Extract the [x, y] coordinate from the center of the cell holding the provided text.  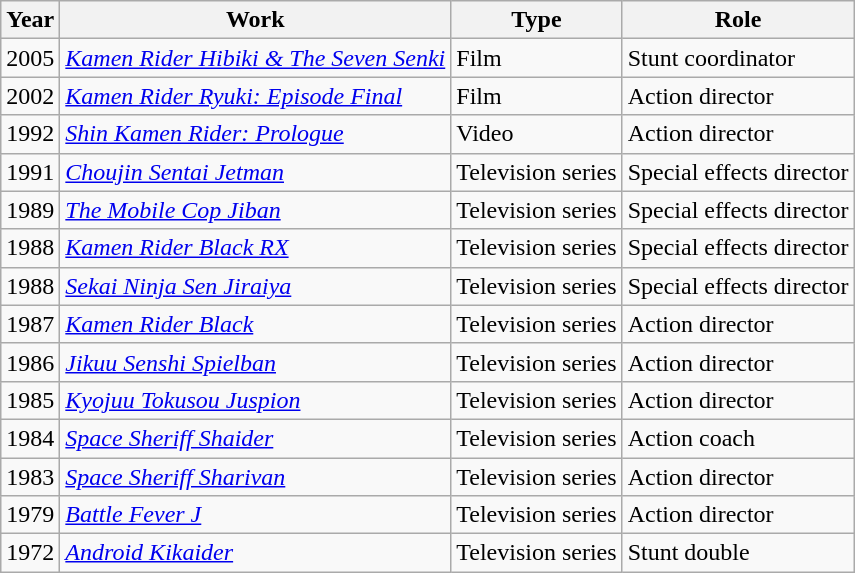
Kamen Rider Black RX [256, 248]
Choujin Sentai Jetman [256, 172]
Action coach [738, 438]
Role [738, 20]
1991 [30, 172]
1972 [30, 553]
Shin Kamen Rider: Prologue [256, 134]
Space Sheriff Sharivan [256, 477]
Type [536, 20]
1979 [30, 515]
Battle Fever J [256, 515]
1989 [30, 210]
Kamen Rider Black [256, 324]
Android Kikaider [256, 553]
The Mobile Cop Jiban [256, 210]
Kyojuu Tokusou Juspion [256, 400]
2005 [30, 58]
1985 [30, 400]
Kamen Rider Hibiki & The Seven Senki [256, 58]
Video [536, 134]
Jikuu Senshi Spielban [256, 362]
1983 [30, 477]
Year [30, 20]
Sekai Ninja Sen Jiraiya [256, 286]
Stunt double [738, 553]
Space Sheriff Shaider [256, 438]
Stunt coordinator [738, 58]
1987 [30, 324]
2002 [30, 96]
Work [256, 20]
1986 [30, 362]
1992 [30, 134]
Kamen Rider Ryuki: Episode Final [256, 96]
1984 [30, 438]
